Return the (x, y) coordinate for the center point of the cell that contains the specified text.  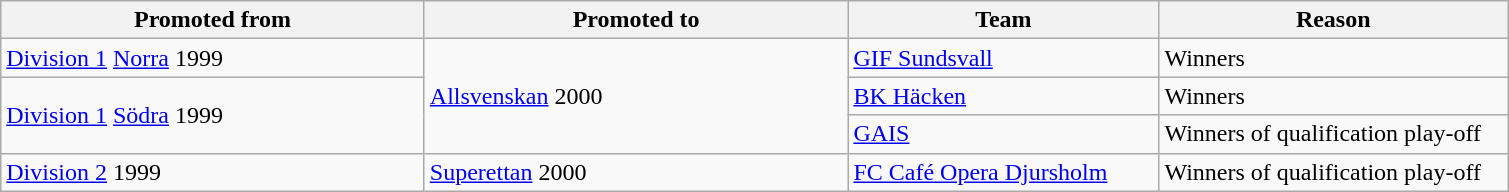
Superettan 2000 (636, 172)
Reason (1334, 20)
BK Häcken (1004, 96)
Allsvenskan 2000 (636, 96)
Division 1 Norra 1999 (213, 58)
FC Café Opera Djursholm (1004, 172)
Division 2 1999 (213, 172)
GAIS (1004, 134)
Division 1 Södra 1999 (213, 115)
Promoted to (636, 20)
Promoted from (213, 20)
Team (1004, 20)
GIF Sundsvall (1004, 58)
